Search for the cell housing the specified text and yield its (x, y) center coordinate. 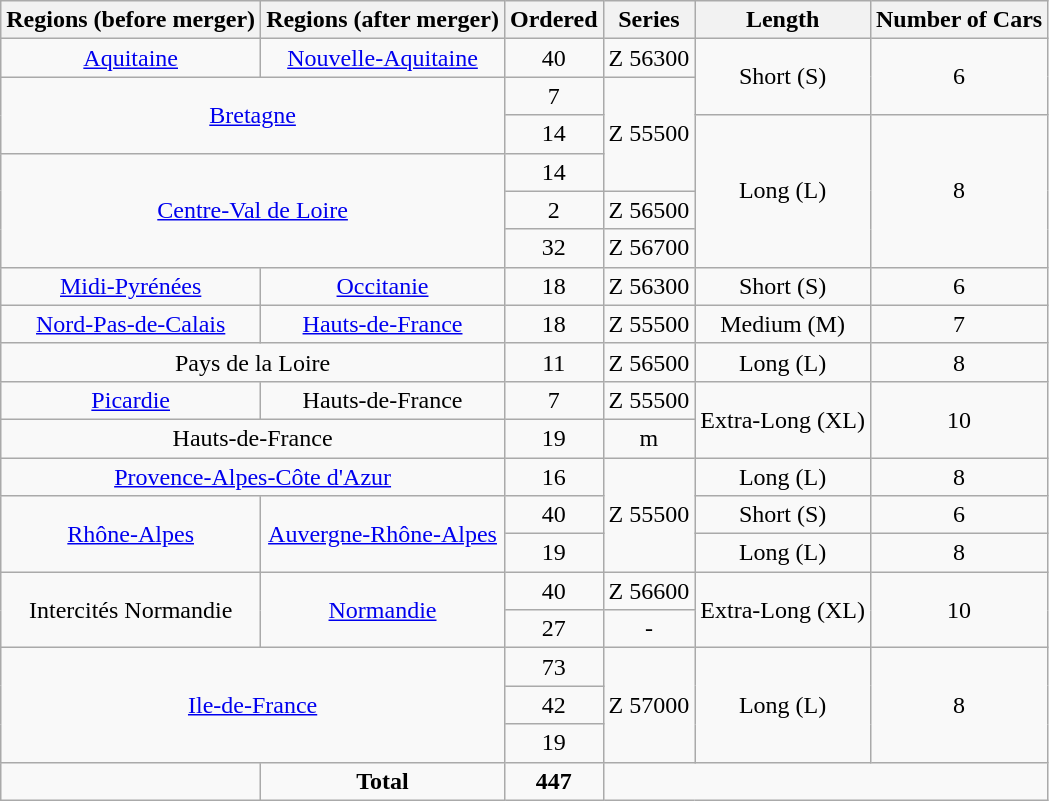
11 (554, 362)
Nord-Pas-de-Calais (131, 324)
Bretagne (253, 115)
447 (554, 781)
42 (554, 705)
Rhône-Alpes (131, 534)
Number of Cars (958, 20)
Midi-Pyrénées (131, 286)
Ile-de-France (253, 705)
Picardie (131, 400)
27 (554, 629)
Regions (before merger) (131, 20)
Series (649, 20)
Intercités Normandie (131, 610)
Z 57000 (649, 705)
32 (554, 248)
Pays de la Loire (253, 362)
16 (554, 477)
Length (783, 20)
Occitanie (383, 286)
73 (554, 667)
Total (383, 781)
Regions (after merger) (383, 20)
Auvergne-Rhône-Alpes (383, 534)
Z 56700 (649, 248)
Provence-Alpes-Côte d'Azur (253, 477)
Ordered (554, 20)
Centre-Val de Loire (253, 210)
Aquitaine (131, 58)
Z 56600 (649, 591)
Medium (M) (783, 324)
Nouvelle-Aquitaine (383, 58)
Normandie (383, 610)
- (649, 629)
m (649, 438)
2 (554, 210)
